Identify which cell holds the provided text, then report its [x, y] central coordinate. 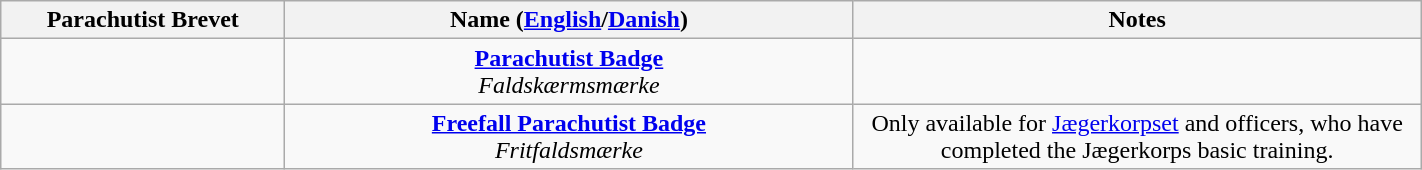
Freefall Parachutist BadgeFritfaldsmærke [569, 136]
Only available for Jægerkorpset and officers, who have completed the Jægerkorps basic training. [1137, 136]
Parachutist BadgeFaldskærmsmærke [569, 72]
Name (English/Danish) [569, 20]
Parachutist Brevet [143, 20]
Notes [1137, 20]
